Extract the [X, Y] coordinate from the center of the cell holding the provided text.  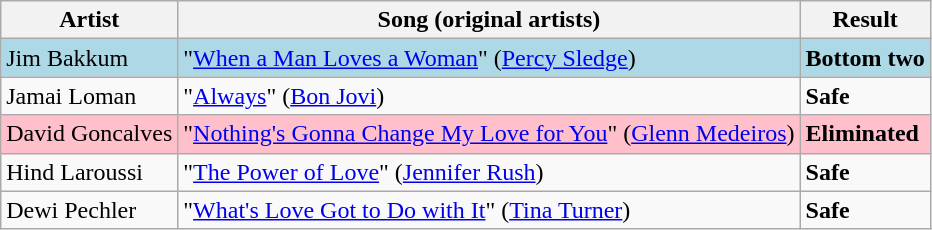
Jamai Loman [90, 96]
Song (original artists) [489, 20]
Hind Laroussi [90, 172]
"What's Love Got to Do with It" (Tina Turner) [489, 210]
Eliminated [865, 134]
Dewi Pechler [90, 210]
Bottom two [865, 58]
"Nothing's Gonna Change My Love for You" (Glenn Medeiros) [489, 134]
Result [865, 20]
"Always" (Bon Jovi) [489, 96]
Jim Bakkum [90, 58]
David Goncalves [90, 134]
"When a Man Loves a Woman" (Percy Sledge) [489, 58]
"The Power of Love" (Jennifer Rush) [489, 172]
Artist [90, 20]
